Pinpoint the cell where the given text exists, returning its (X, Y) midpoint coordinate. 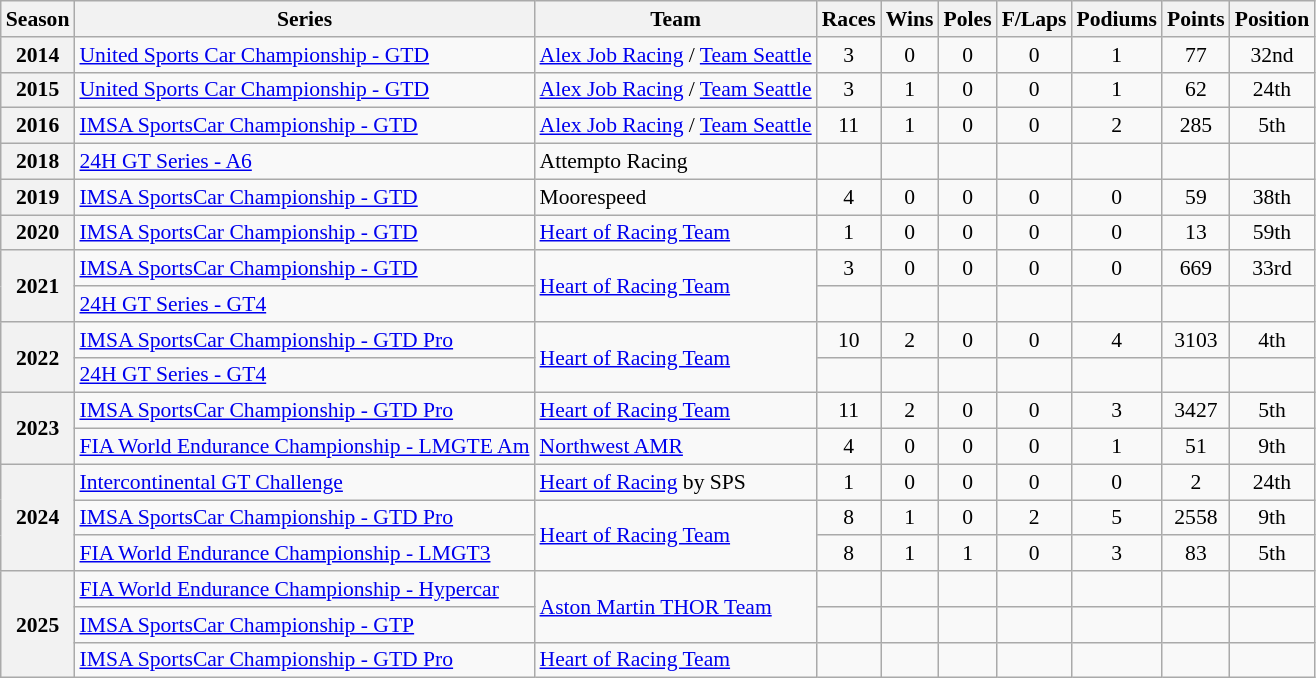
Wins (910, 19)
32nd (1272, 55)
4th (1272, 340)
IMSA SportsCar Championship - GTP (304, 625)
FIA World Endurance Championship - LMGTE Am (304, 447)
669 (1196, 269)
59 (1196, 197)
62 (1196, 90)
2558 (1196, 518)
Intercontinental GT Challenge (304, 482)
F/Laps (1034, 19)
2025 (38, 624)
FIA World Endurance Championship - LMGT3 (304, 554)
Races (849, 19)
10 (849, 340)
Position (1272, 19)
77 (1196, 55)
Aston Martin THOR Team (676, 606)
Moorespeed (676, 197)
Attempto Racing (676, 162)
3103 (1196, 340)
2020 (38, 233)
285 (1196, 126)
33rd (1272, 269)
13 (1196, 233)
FIA World Endurance Championship - Hypercar (304, 589)
Points (1196, 19)
2018 (38, 162)
5 (1118, 518)
83 (1196, 554)
Northwest AMR (676, 447)
Series (304, 19)
24H GT Series - A6 (304, 162)
3427 (1196, 411)
Poles (968, 19)
2024 (38, 518)
59th (1272, 233)
Heart of Racing by SPS (676, 482)
2021 (38, 286)
2014 (38, 55)
38th (1272, 197)
2016 (38, 126)
2022 (38, 358)
2023 (38, 428)
2019 (38, 197)
Team (676, 19)
2015 (38, 90)
Season (38, 19)
Podiums (1118, 19)
51 (1196, 447)
